Detect which cell encompasses the target text, then output its (X, Y) center coordinate. 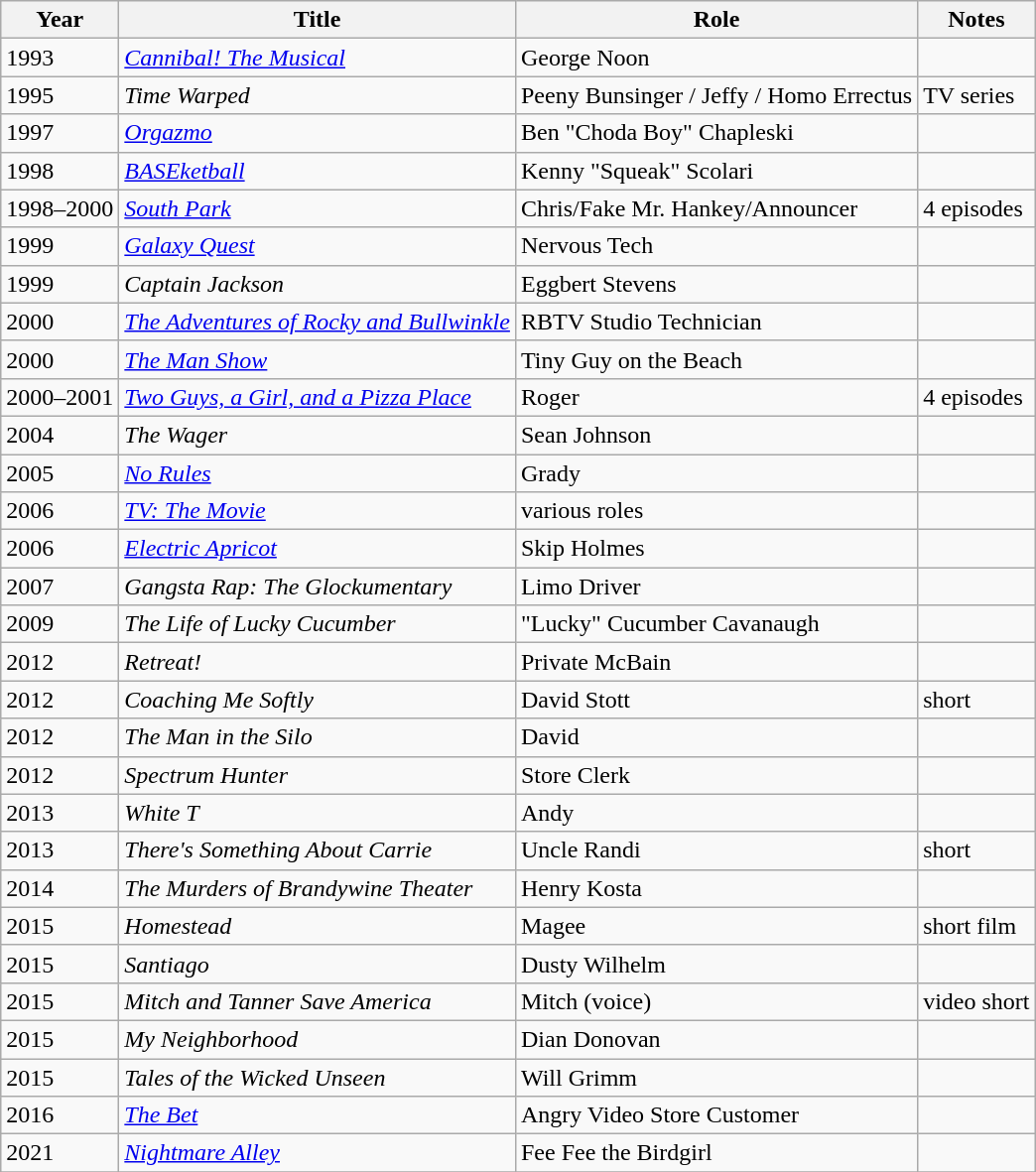
TV: The Movie (318, 511)
Chris/Fake Mr. Hankey/Announcer (716, 208)
Kenny "Squeak" Scolari (716, 171)
1997 (60, 133)
Grady (716, 473)
Eggbert Stevens (716, 284)
There's Something About Carrie (318, 850)
David (716, 737)
The Wager (318, 435)
Captain Jackson (318, 284)
The Bet (318, 1115)
1995 (60, 95)
Year (60, 20)
Skip Holmes (716, 549)
The Adventures of Rocky and Bullwinkle (318, 322)
Cannibal! The Musical (318, 58)
BASEketball (318, 171)
Orgazmo (318, 133)
The Murders of Brandywine Theater (318, 888)
Santiago (318, 964)
Tiny Guy on the Beach (716, 359)
various roles (716, 511)
Andy (716, 813)
Angry Video Store Customer (716, 1115)
Coaching Me Softly (318, 700)
RBTV Studio Technician (716, 322)
1998–2000 (60, 208)
Limo Driver (716, 586)
Peeny Bunsinger / Jeffy / Homo Errectus (716, 95)
Two Guys, a Girl, and a Pizza Place (318, 397)
1998 (60, 171)
George Noon (716, 58)
1993 (60, 58)
Time Warped (318, 95)
Title (318, 20)
"Lucky" Cucumber Cavanaugh (716, 624)
South Park (318, 208)
Dusty Wilhelm (716, 964)
Mitch (voice) (716, 1001)
2009 (60, 624)
Store Clerk (716, 775)
The Life of Lucky Cucumber (318, 624)
2005 (60, 473)
Nightmare Alley (318, 1153)
Tales of the Wicked Unseen (318, 1077)
Role (716, 20)
Nervous Tech (716, 246)
Gangsta Rap: The Glockumentary (318, 586)
Ben "Choda Boy" Chapleski (716, 133)
Magee (716, 926)
Uncle Randi (716, 850)
Notes (976, 20)
David Stott (716, 700)
Sean Johnson (716, 435)
2004 (60, 435)
video short (976, 1001)
2016 (60, 1115)
The Man Show (318, 359)
Private McBain (716, 662)
My Neighborhood (318, 1039)
Dian Donovan (716, 1039)
White T (318, 813)
Galaxy Quest (318, 246)
Homestead (318, 926)
2014 (60, 888)
Will Grimm (716, 1077)
TV series (976, 95)
2021 (60, 1153)
short film (976, 926)
Spectrum Hunter (318, 775)
2000–2001 (60, 397)
The Man in the Silo (318, 737)
2007 (60, 586)
Retreat! (318, 662)
Fee Fee the Birdgirl (716, 1153)
Henry Kosta (716, 888)
No Rules (318, 473)
Mitch and Tanner Save America (318, 1001)
Electric Apricot (318, 549)
Roger (716, 397)
